Detect which cell encompasses the target text, then output its [X, Y] center coordinate. 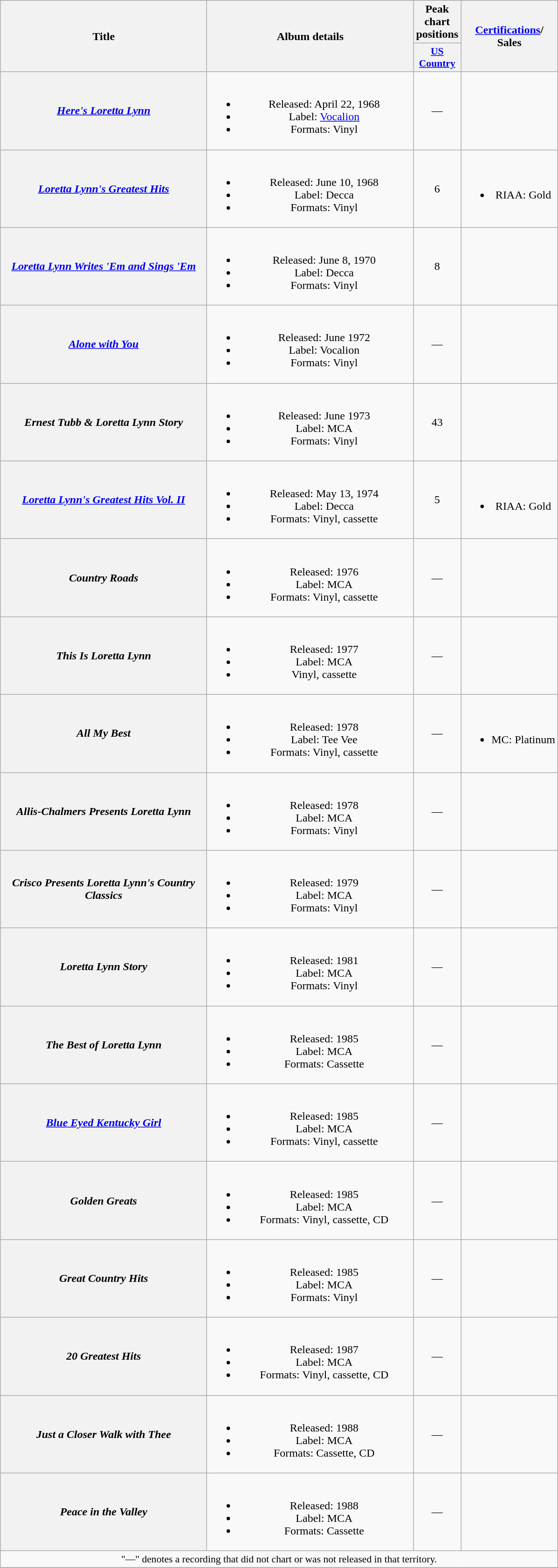
20 Greatest Hits [103, 1356]
Peace in the Valley [103, 1512]
Released: June 10, 1968Label: DeccaFormats: Vinyl [310, 188]
The Best of Loretta Lynn [103, 1045]
Country Roads [103, 578]
Here's Loretta Lynn [103, 111]
Album details [310, 36]
Just a Closer Walk with Thee [103, 1434]
Released: 1985Label: MCAFormats: Vinyl, cassette [310, 1123]
Released: 1978Label: Tee VeeFormats: Vinyl, cassette [310, 733]
Released: June 1972Label: VocalionFormats: Vinyl [310, 344]
Released: 1988Label: MCAFormats: Cassette [310, 1512]
Title [103, 36]
Golden Greats [103, 1200]
43 [437, 422]
Allis-Chalmers Presents Loretta Lynn [103, 812]
8 [437, 267]
6 [437, 188]
Great Country Hits [103, 1279]
All My Best [103, 733]
5 [437, 500]
Released: 1981Label: MCAFormats: Vinyl [310, 967]
Alone with You [103, 344]
Loretta Lynn's Greatest Hits [103, 188]
Peakchartpositions [437, 22]
Released: May 13, 1974Label: DeccaFormats: Vinyl, cassette [310, 500]
Released: 1988Label: MCAFormats: Cassette, CD [310, 1434]
Released: 1985Label: MCAFormats: Vinyl, cassette, CD [310, 1200]
Released: 1978Label: MCAFormats: Vinyl [310, 812]
MC: Platinum [510, 733]
Released: June 8, 1970Label: DeccaFormats: Vinyl [310, 267]
Released: 1977Label: MCAVinyl, cassette [310, 655]
This Is Loretta Lynn [103, 655]
Released: 1976Label: MCAFormats: Vinyl, cassette [310, 578]
Blue Eyed Kentucky Girl [103, 1123]
Released: 1985Label: MCAFormats: Vinyl [310, 1279]
USCountry [437, 58]
Released: April 22, 1968Label: VocalionFormats: Vinyl [310, 111]
Released: June 1973Label: MCAFormats: Vinyl [310, 422]
"—" denotes a recording that did not chart or was not released in that territory. [279, 1559]
Loretta Lynn Writes 'Em and Sings 'Em [103, 267]
Certifications/Sales [510, 36]
Ernest Tubb & Loretta Lynn Story [103, 422]
Loretta Lynn's Greatest Hits Vol. II [103, 500]
Released: 1985Label: MCAFormats: Cassette [310, 1045]
Released: 1987Label: MCAFormats: Vinyl, cassette, CD [310, 1356]
Released: 1979Label: MCAFormats: Vinyl [310, 889]
Crisco Presents Loretta Lynn's CountryClassics [103, 889]
Loretta Lynn Story [103, 967]
